For the text-containing cell, return its midpoint in [X, Y] coordinate format. 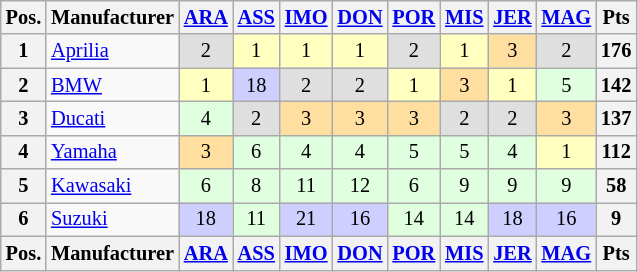
Suzuki [112, 219]
142 [616, 85]
58 [616, 186]
Kawasaki [112, 186]
BMW [112, 85]
Ducati [112, 118]
176 [616, 51]
12 [360, 186]
137 [616, 118]
Aprilia [112, 51]
112 [616, 152]
Yamaha [112, 152]
21 [306, 219]
8 [256, 186]
